Locate the cell with the specified text and output its [X, Y] center coordinate. 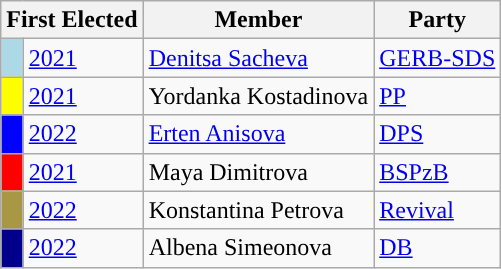
Albena Simeonova [258, 248]
Revival [438, 210]
Member [258, 20]
Konstantina Petrova [258, 210]
First Elected [72, 20]
DPS [438, 134]
Yordanka Kostadinova [258, 96]
DB [438, 248]
GERB-SDS [438, 58]
BSPzB [438, 172]
PP [438, 96]
Maya Dimitrova [258, 172]
Erten Anisova [258, 134]
Party [438, 20]
Denitsa Sacheva [258, 58]
